Detect which cell encompasses the target text, then output its (x, y) center coordinate. 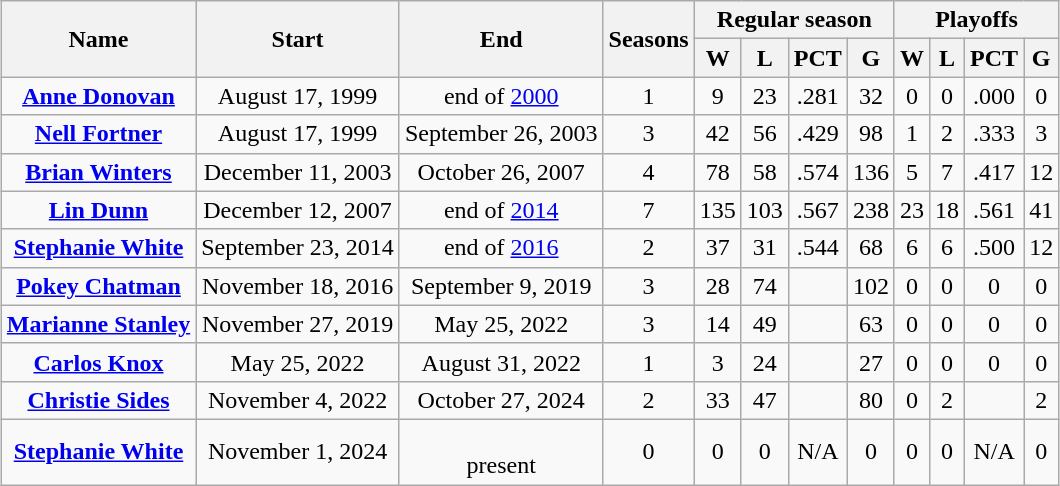
42 (718, 134)
.333 (994, 134)
September 23, 2014 (298, 248)
Nell Fortner (98, 134)
74 (764, 286)
October 27, 2024 (501, 400)
33 (718, 400)
Name (98, 39)
103 (764, 210)
135 (718, 210)
end of 2000 (501, 96)
November 27, 2019 (298, 324)
Marianne Stanley (98, 324)
27 (870, 362)
Carlos Knox (98, 362)
.561 (994, 210)
18 (946, 210)
December 11, 2003 (298, 172)
5 (912, 172)
24 (764, 362)
37 (718, 248)
.567 (818, 210)
14 (718, 324)
Anne Donovan (98, 96)
4 (648, 172)
end of 2016 (501, 248)
November 4, 2022 (298, 400)
Regular season (794, 20)
41 (1042, 210)
Start (298, 39)
28 (718, 286)
August 31, 2022 (501, 362)
.544 (818, 248)
September 9, 2019 (501, 286)
9 (718, 96)
present (501, 452)
Seasons (648, 39)
end of 2014 (501, 210)
80 (870, 400)
98 (870, 134)
.429 (818, 134)
November 18, 2016 (298, 286)
32 (870, 96)
49 (764, 324)
End (501, 39)
October 26, 2007 (501, 172)
47 (764, 400)
136 (870, 172)
Christie Sides (98, 400)
63 (870, 324)
58 (764, 172)
.281 (818, 96)
68 (870, 248)
56 (764, 134)
Playoffs (976, 20)
31 (764, 248)
.417 (994, 172)
.000 (994, 96)
.574 (818, 172)
.500 (994, 248)
102 (870, 286)
Lin Dunn (98, 210)
September 26, 2003 (501, 134)
Brian Winters (98, 172)
December 12, 2007 (298, 210)
78 (718, 172)
Pokey Chatman (98, 286)
November 1, 2024 (298, 452)
238 (870, 210)
